Detect which cell encompasses the target text, then output its [X, Y] center coordinate. 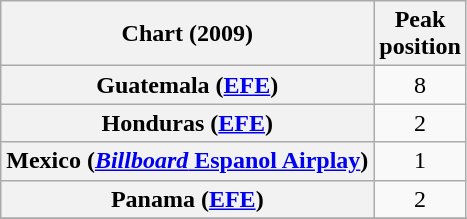
Chart (2009) [188, 34]
8 [420, 85]
Honduras (EFE) [188, 123]
Mexico (Billboard Espanol Airplay) [188, 161]
1 [420, 161]
Guatemala (EFE) [188, 85]
Peakposition [420, 34]
Panama (EFE) [188, 199]
